Find where the given text appears and provide that cell's center as [X, Y] coordinate. 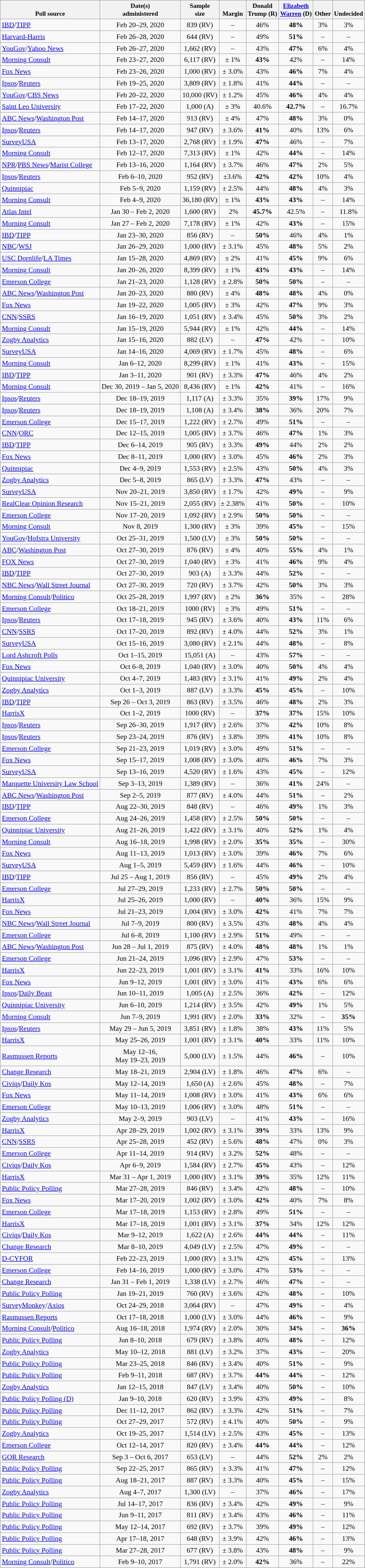
± 2.38% [232, 503]
Jun 7–9, 2019 [140, 1017]
Ipsos/Daily Beast [50, 993]
Date(s)administered [140, 10]
863 (RV) [200, 702]
May 10–13, 2019 [140, 1107]
32% [296, 1017]
YouGov/Hofstra University [50, 538]
Oct 1–15, 2019 [140, 655]
Oct 17–18, 2019 [140, 620]
1,013 (RV) [200, 854]
1,153 (RV) [200, 1212]
May 2–9, 2019 [140, 1119]
YouGov/Yahoo News [50, 48]
Feb 9–11, 2018 [140, 1375]
Sep 23–24, 2019 [140, 737]
1,991 (RV) [200, 1017]
ABC/Washington Post [50, 550]
Feb 19–25, 2020 [140, 83]
Apr 6–9, 2019 [140, 1165]
653 (LV) [200, 1457]
Oct 19–25, 2017 [140, 1434]
Apr 28–29, 2019 [140, 1130]
Jan 20–26, 2020 [140, 270]
Sep 2–5, 2019 [140, 795]
Jun 22–23, 2019 [140, 970]
Jun 8–10, 2018 [140, 1340]
Jul 7–9, 2019 [140, 924]
28% [349, 597]
1,514 (LV) [200, 1434]
Oct 4–7, 2019 [140, 678]
800 (RV) [200, 924]
1,159 (RV) [200, 188]
Dec 6–14, 2019 [140, 445]
839 (RV) [200, 25]
24% [323, 784]
Oct 1–3, 2019 [140, 690]
865 (RV) [200, 1469]
3,080 (RV) [200, 643]
RealClear Opinion Research [50, 503]
3,064 (RV) [200, 1305]
1,553 (RV) [200, 468]
Jun 21–24, 2019 [140, 958]
± 1.5% [232, 1056]
Saint Leo University [50, 107]
Feb 26–27, 2020 [140, 48]
Sep 22–25, 2017 [140, 1469]
679 (RV) [200, 1340]
Dec 12–15, 2019 [140, 433]
2,768 (RV) [200, 142]
May 29 – Jun 5, 2019 [140, 1029]
881 (LV) [200, 1352]
4,049 (LV) [200, 1247]
Nov 20–21, 2019 [140, 492]
5,459 (RV) [200, 865]
± 2.1% [232, 643]
Jul 25 – Aug 1, 2019 [140, 877]
5,000 (LV) [200, 1056]
ElizabethWarren (D) [296, 10]
877 (RV) [200, 795]
Dec 5–8, 2019 [140, 480]
1,974 (RV) [200, 1329]
May 11–14, 2019 [140, 1095]
±3.6% [232, 177]
40.6% [263, 107]
1,000 (LV) [200, 1317]
903 (LV) [200, 1119]
15,051 (A) [200, 655]
Feb 12–17, 2020 [140, 153]
3,850 (RV) [200, 492]
Lord Ashcroft Polls [50, 655]
Apr 17–18, 2017 [140, 1539]
4,869 (RV) [200, 258]
848 (RV) [200, 807]
± 1.2% [232, 95]
Oct 27–29, 2017 [140, 1422]
May 12–14, 2017 [140, 1527]
Undecided [349, 10]
42.7% [296, 107]
SurveyMonkey/Axios [50, 1305]
May 18–21, 2019 [140, 1072]
5,944 (RV) [200, 329]
Nov 8, 2019 [140, 527]
Aug 24–26, 2019 [140, 819]
1,422 (RV) [200, 830]
NBC/WSJ [50, 247]
1,233 (RV) [200, 889]
Jan 9–10, 2018 [140, 1399]
7,178 (RV) [200, 223]
Jan 26–29, 2020 [140, 247]
May 12–14, 2019 [140, 1084]
862 (RV) [200, 1410]
644 (RV) [200, 37]
Jan 3–11, 2020 [140, 375]
913 (RV) [200, 118]
760 (RV) [200, 1294]
1,051 (RV) [200, 317]
GQR Research [50, 1457]
Feb 6–10, 2020 [140, 177]
Jan 16–19, 2020 [140, 317]
Jun 9–11, 2017 [140, 1515]
1,300 (LV) [200, 1492]
8,436 (RV) [200, 387]
Oct 25–31, 2019 [140, 538]
1,483 (RV) [200, 678]
820 (RV) [200, 1445]
Feb 4–9, 2020 [140, 200]
Jan 20–23, 2020 [140, 293]
875 (RV) [200, 947]
1,622 (A) [200, 1235]
1,019 (RV) [200, 748]
Aug 18–21, 2017 [140, 1480]
2,904 (LV) [200, 1072]
Feb 20–22, 2020 [140, 95]
Aug 11–13, 2019 [140, 854]
Aug 16–18, 2018 [140, 1329]
Dec 8–11, 2019 [140, 457]
Feb 23–27, 2020 [140, 60]
Samplesize [200, 10]
1,791 (RV) [200, 1562]
1,300 (RV) [200, 527]
Aug 4–7, 2017 [140, 1492]
Sep 13–16, 2019 [140, 772]
1,222 (RV) [200, 422]
Oct 17–20, 2019 [140, 632]
Feb 22–23, 2019 [140, 1258]
Oct 18–21, 2019 [140, 609]
Nov 15–21, 2019 [140, 503]
1,006 (RV) [200, 1107]
1,458 (RV) [200, 819]
914 (RV) [200, 1154]
882 (LV) [200, 340]
Feb 23–26, 2020 [140, 72]
Jan 15–16, 2020 [140, 340]
CNN/ORC [50, 433]
947 (RV) [200, 130]
Atlas Intel [50, 212]
Aug 21–26, 2019 [140, 830]
1,600 (RV) [200, 212]
892 (RV) [200, 632]
Public Policy Polling (D) [50, 1399]
Oct 17–18, 2018 [140, 1317]
677 (RV) [200, 1550]
USC Dornlife/LA Times [50, 258]
1,338 (LV) [200, 1282]
8,399 (RV) [200, 270]
Feb 13–16, 2020 [140, 165]
22% [349, 1562]
Apr 11–14, 2019 [140, 1154]
Jan 23–30, 2020 [140, 235]
May 12–16,May 19–23, 2019 [140, 1056]
Feb 9–10, 2017 [140, 1562]
687 (RV) [200, 1375]
Poll source [50, 10]
Jan 31 – Feb 1, 2019 [140, 1282]
Oct 1–2, 2019 [140, 713]
Jan 14–16, 2020 [140, 352]
Mar 8–10, 2019 [140, 1247]
± 5.6% [232, 1142]
Jan 30 – Feb 2, 2020 [140, 212]
1,128 (RV) [200, 282]
May 10–12, 2018 [140, 1352]
NPR/PBS News/Marist College [50, 165]
Mar 27–28, 2017 [140, 1550]
6,117 (RV) [200, 60]
Dec 30, 2019 – Jan 5, 2020 [140, 387]
811 (RV) [200, 1515]
1,164 (RV) [200, 165]
1,997 (RV) [200, 597]
Jan 6–12, 2020 [140, 364]
Jun 6–10, 2019 [140, 1005]
1,584 (RV) [200, 1165]
Jul 14–17, 2017 [140, 1504]
Jan 19–21, 2019 [140, 1294]
Jun 28 – Jul 1, 2019 [140, 947]
YouGov/CBS News [50, 95]
620 (RV) [200, 1399]
± 4.1% [232, 1422]
Sep 15–17, 2019 [140, 760]
Jun 9–12, 2019 [140, 982]
Mar 27–28, 2019 [140, 1189]
Dec 4–9, 2019 [140, 468]
Oct 6–8, 2019 [140, 667]
4,520 (RV) [200, 772]
Aug 1–5, 2019 [140, 865]
Feb 14–16, 2019 [140, 1270]
905 (RV) [200, 445]
FOX News [50, 562]
57% [296, 655]
1,650 (A) [200, 1084]
Marquette University Law School [50, 784]
Mar 23–25, 2018 [140, 1364]
903 (A) [200, 574]
452 (RV) [200, 1142]
1,500 (LV) [200, 538]
Harvard-Harris [50, 37]
Jul 27–29, 2019 [140, 889]
42.5% [296, 212]
Jul 6–8, 2019 [140, 935]
887 (RV) [200, 1480]
Oct 15–16, 2019 [140, 643]
880 (RV) [200, 293]
1,005 (A) [200, 993]
8,299 (RV) [200, 364]
Aug 16–18, 2019 [140, 842]
Jun 10–11, 2019 [140, 993]
Other [323, 10]
10,000 (RV) [200, 95]
1,998 (RV) [200, 842]
1,096 (RV) [200, 958]
Mar 31 – Apr 1, 2019 [140, 1177]
D-CYFOR [50, 1258]
Feb 17–22, 2020 [140, 107]
Jan 19–22, 2020 [140, 305]
Sep 26–30, 2019 [140, 725]
Oct 12–14, 2017 [140, 1445]
Sep 3 – Oct 6, 2017 [140, 1457]
1,100 (RV) [200, 935]
55% [296, 550]
Mar 9–12, 2019 [140, 1235]
1,917 (RV) [200, 725]
36,180 (RV) [200, 200]
Jan 12–15, 2018 [140, 1387]
1,389 (RV) [200, 784]
3,809 (RV) [200, 83]
Dec 11–12, 2017 [140, 1410]
Apr 25–28, 2019 [140, 1142]
Dec 15–17, 2019 [140, 422]
45.7% [263, 212]
3,851 (RV) [200, 1029]
1,000 (A) [200, 107]
Mar 17–20, 2019 [140, 1200]
572 (RV) [200, 1422]
Nov 17–20, 2019 [140, 515]
Jan 21–23, 2020 [140, 282]
1,662 (RV) [200, 48]
Oct 25–28, 2019 [140, 597]
Jul 21–23, 2019 [140, 912]
Feb 5–9, 2020 [140, 188]
Margin [232, 10]
836 (RV) [200, 1504]
2,055 (RV) [200, 503]
648 (RV) [200, 1539]
952 (RV) [200, 177]
Feb 20–29, 2020 [140, 25]
945 (RV) [200, 620]
887 (LV) [200, 690]
Aug 22–30, 2019 [140, 807]
7,313 (RV) [200, 153]
Sep 21–23, 2019 [140, 748]
865 (LV) [200, 480]
16.7% [349, 107]
4,069 (RV) [200, 352]
901 (RV) [200, 375]
1,117 (A) [200, 398]
Oct 24–29, 2018 [140, 1305]
Feb 26–28, 2020 [140, 37]
Jan 15–19, 2020 [140, 329]
Jan 27 – Feb 2, 2020 [140, 223]
Jan 15–28, 2020 [140, 258]
720 (RV) [200, 585]
1,092 (RV) [200, 515]
DonaldTrump (R) [263, 10]
847 (LV) [200, 1387]
1,004 (RV) [200, 912]
692 (RV) [200, 1527]
Sep 26 – Oct 3, 2019 [140, 702]
1,214 (RV) [200, 1005]
Feb 13–17, 2020 [140, 142]
1,108 (A) [200, 410]
± 1.9% [232, 142]
Jul 25–26, 2019 [140, 900]
11.8% [349, 212]
May 25–26, 2019 [140, 1040]
Sep 3–13, 2019 [140, 784]
